Scan for the cell matching the given text and deliver its (x, y) coordinate at center. 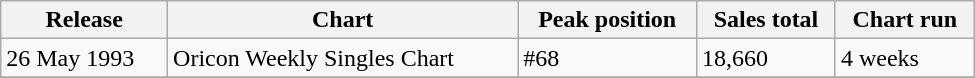
Peak position (608, 20)
26 May 1993 (84, 58)
Oricon Weekly Singles Chart (343, 58)
18,660 (766, 58)
Sales total (766, 20)
Chart run (904, 20)
4 weeks (904, 58)
#68 (608, 58)
Release (84, 20)
Chart (343, 20)
